Scan for the cell matching the given text and deliver its [x, y] coordinate at center. 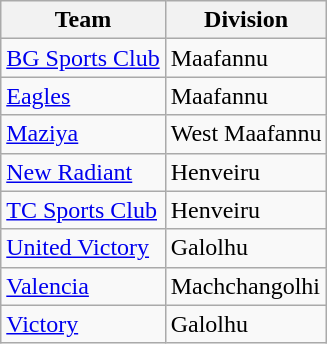
TC Sports Club [83, 210]
Victory [83, 324]
Machchangolhi [246, 286]
West Maafannu [246, 134]
Team [83, 20]
Valencia [83, 286]
Maziya [83, 134]
Division [246, 20]
New Radiant [83, 172]
BG Sports Club [83, 58]
United Victory [83, 248]
Eagles [83, 96]
